Detect which cell encompasses the target text, then output its [x, y] center coordinate. 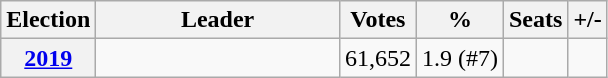
Leader [218, 20]
% [460, 20]
61,652 [378, 58]
+/- [588, 20]
Seats [535, 20]
2019 [48, 58]
Votes [378, 20]
1.9 (#7) [460, 58]
Election [48, 20]
